Scan for the cell matching the given text and deliver its (X, Y) coordinate at center. 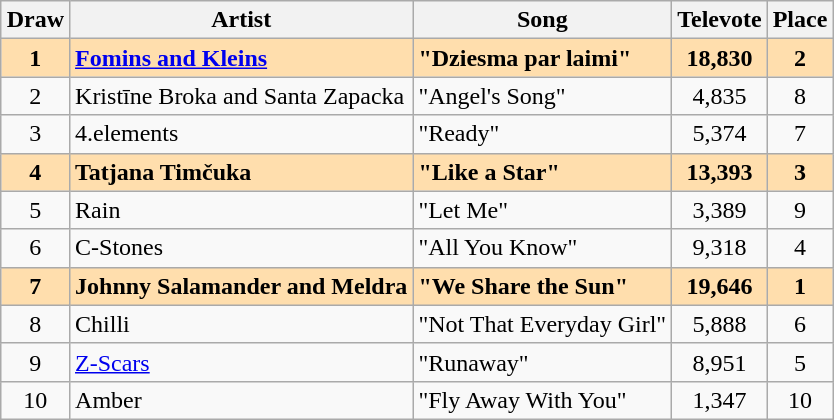
Chilli (242, 324)
Rain (242, 210)
5,374 (720, 134)
Televote (720, 20)
"We Share the Sun" (542, 286)
Z-Scars (242, 362)
"All You Know" (542, 248)
Amber (242, 400)
Fomins and Kleins (242, 58)
9,318 (720, 248)
13,393 (720, 172)
"Angel's Song" (542, 96)
Tatjana Timčuka (242, 172)
Draw (35, 20)
3,389 (720, 210)
18,830 (720, 58)
4,835 (720, 96)
1,347 (720, 400)
8,951 (720, 362)
"Let Me" (542, 210)
19,646 (720, 286)
5,888 (720, 324)
"Ready" (542, 134)
Song (542, 20)
"Runaway" (542, 362)
Place (800, 20)
4.elements (242, 134)
"Fly Away With You" (542, 400)
C-Stones (242, 248)
Artist (242, 20)
Johnny Salamander and Meldra (242, 286)
Kristīne Broka and Santa Zapacka (242, 96)
"Not That Everyday Girl" (542, 324)
"Like a Star" (542, 172)
"Dziesma par laimi" (542, 58)
